Determine the [X, Y] coordinate at the center of the cell enclosing the given text.  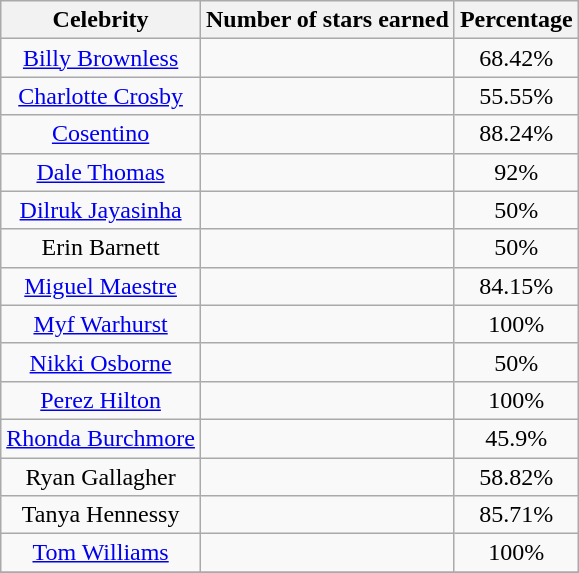
Dilruk Jayasinha [101, 210]
Erin Barnett [101, 248]
Myf Warhurst [101, 324]
Rhonda Burchmore [101, 438]
Tanya Hennessy [101, 515]
Billy Brownless [101, 58]
45.9% [516, 438]
Celebrity [101, 20]
Tom Williams [101, 553]
58.82% [516, 477]
92% [516, 172]
68.42% [516, 58]
Number of stars earned [327, 20]
Charlotte Crosby [101, 96]
Perez Hilton [101, 400]
84.15% [516, 286]
Ryan Gallagher [101, 477]
88.24% [516, 134]
Cosentino [101, 134]
Nikki Osborne [101, 362]
85.71% [516, 515]
Dale Thomas [101, 172]
55.55% [516, 96]
Percentage [516, 20]
Miguel Maestre [101, 286]
